Detect which cell encompasses the target text, then output its (X, Y) center coordinate. 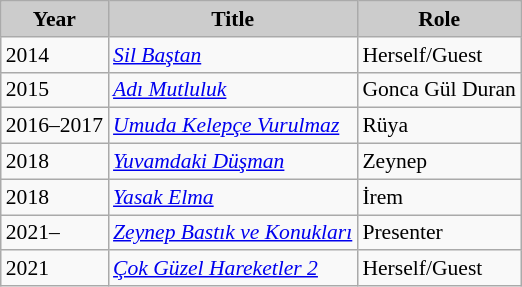
2014 (54, 55)
Title (232, 19)
Presenter (439, 233)
2021 (54, 269)
Sil Baştan (232, 55)
Adı Mutluluk (232, 90)
Year (54, 19)
Gonca Gül Duran (439, 90)
2015 (54, 90)
2016–2017 (54, 126)
Çok Güzel Hareketler 2 (232, 269)
Yasak Elma (232, 197)
Role (439, 19)
Zeynep (439, 162)
Umuda Kelepçe Vurulmaz (232, 126)
Rüya (439, 126)
Zeynep Bastık ve Konukları (232, 233)
İrem (439, 197)
2021– (54, 233)
Yuvamdaki Düşman (232, 162)
